Provide the (X, Y) coordinate of the cell's center where the given text is located.  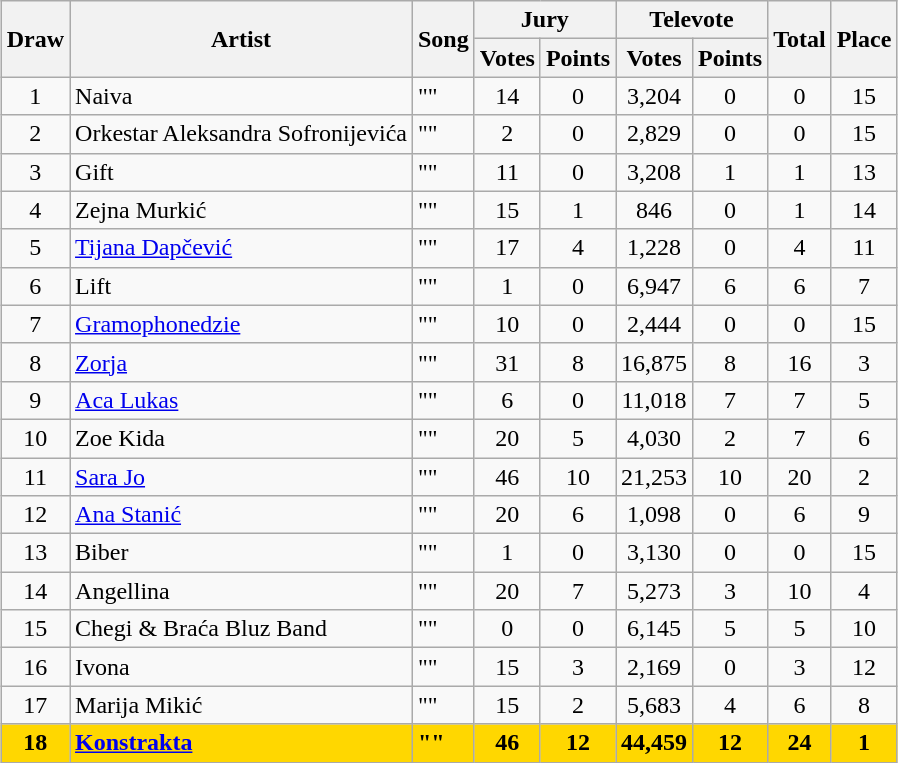
Zorja (242, 362)
24 (800, 743)
Song (443, 39)
6,947 (654, 286)
31 (507, 362)
5,683 (654, 705)
Konstrakta (242, 743)
Orkestar Aleksandra Sofronijevića (242, 134)
3,204 (654, 96)
Tijana Dapčević (242, 248)
44,459 (654, 743)
4,030 (654, 438)
Gramophonedzie (242, 324)
Place (864, 39)
846 (654, 210)
Televote (692, 20)
Draw (35, 39)
21,253 (654, 477)
Ana Stanić (242, 515)
Total (800, 39)
Zejna Murkić (242, 210)
Chegi & Braća Bluz Band (242, 629)
2,829 (654, 134)
Lift (242, 286)
Aca Lukas (242, 400)
5,273 (654, 591)
11,018 (654, 400)
2,169 (654, 667)
Sara Jo (242, 477)
Marija Mikić (242, 705)
Ivona (242, 667)
Artist (242, 39)
Jury (544, 20)
Naiva (242, 96)
16,875 (654, 362)
1,228 (654, 248)
18 (35, 743)
2,444 (654, 324)
1,098 (654, 515)
Biber (242, 553)
Zoe Kida (242, 438)
3,130 (654, 553)
3,208 (654, 172)
Gift (242, 172)
6,145 (654, 629)
Angellina (242, 591)
